Identify which cell holds the provided text, then report its [x, y] central coordinate. 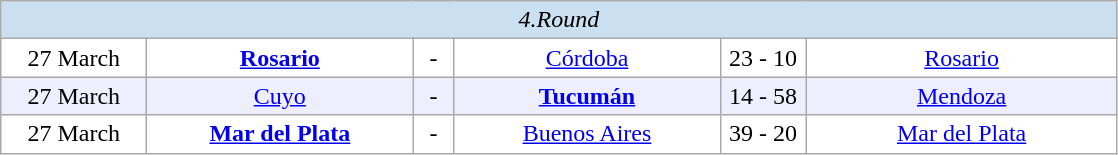
Tucumán [587, 96]
23 - 10 [763, 58]
14 - 58 [763, 96]
Córdoba [587, 58]
39 - 20 [763, 134]
Buenos Aires [587, 134]
Mendoza [962, 96]
Cuyo [280, 96]
4.Round [559, 20]
